Pinpoint the cell where the given text exists, returning its (x, y) midpoint coordinate. 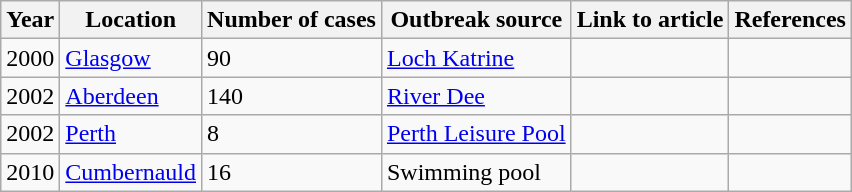
Glasgow (131, 58)
Location (131, 20)
Aberdeen (131, 96)
Year (30, 20)
Perth Leisure Pool (476, 134)
2000 (30, 58)
Cumbernauld (131, 172)
8 (292, 134)
16 (292, 172)
Link to article (650, 20)
Loch Katrine (476, 58)
Number of cases (292, 20)
River Dee (476, 96)
Swimming pool (476, 172)
140 (292, 96)
Outbreak source (476, 20)
Perth (131, 134)
2010 (30, 172)
References (790, 20)
90 (292, 58)
